Determine the [X, Y] coordinate at the center of the cell enclosing the given text.  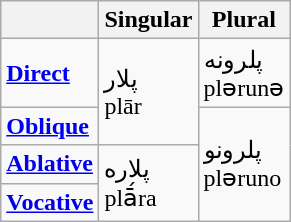
پلارplār [148, 92]
Singular [148, 20]
Plural [244, 20]
پلارهplā́ra [148, 183]
Ablative [50, 164]
Oblique [50, 126]
پلرونه plərunə [244, 73]
پلرونوpləruno [244, 164]
Vocative [50, 202]
Direct [50, 73]
